Extract the (x, y) coordinate from the center of the cell holding the provided text.  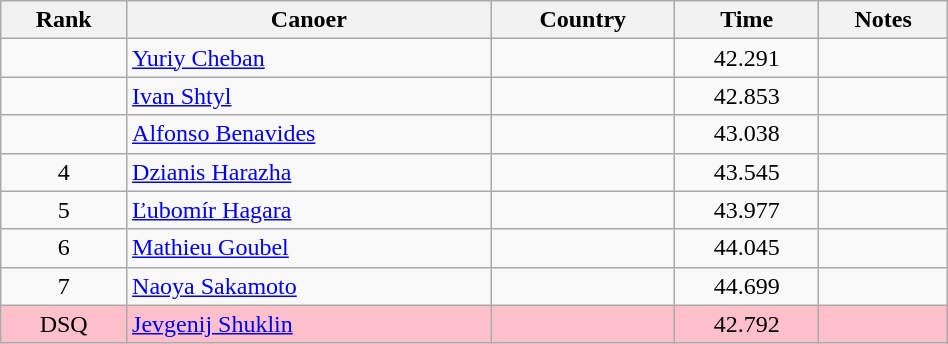
Ľubomír Hagara (310, 210)
44.045 (746, 248)
42.291 (746, 58)
7 (64, 286)
Dzianis Harazha (310, 172)
Rank (64, 20)
Jevgenij Shuklin (310, 324)
43.038 (746, 134)
42.792 (746, 324)
4 (64, 172)
DSQ (64, 324)
Ivan Shtyl (310, 96)
44.699 (746, 286)
Notes (883, 20)
43.977 (746, 210)
43.545 (746, 172)
Yuriy Cheban (310, 58)
6 (64, 248)
42.853 (746, 96)
5 (64, 210)
Time (746, 20)
Country (582, 20)
Naoya Sakamoto (310, 286)
Alfonso Benavides (310, 134)
Mathieu Goubel (310, 248)
Canoer (310, 20)
